Find where the given text appears and provide that cell's center as (x, y) coordinate. 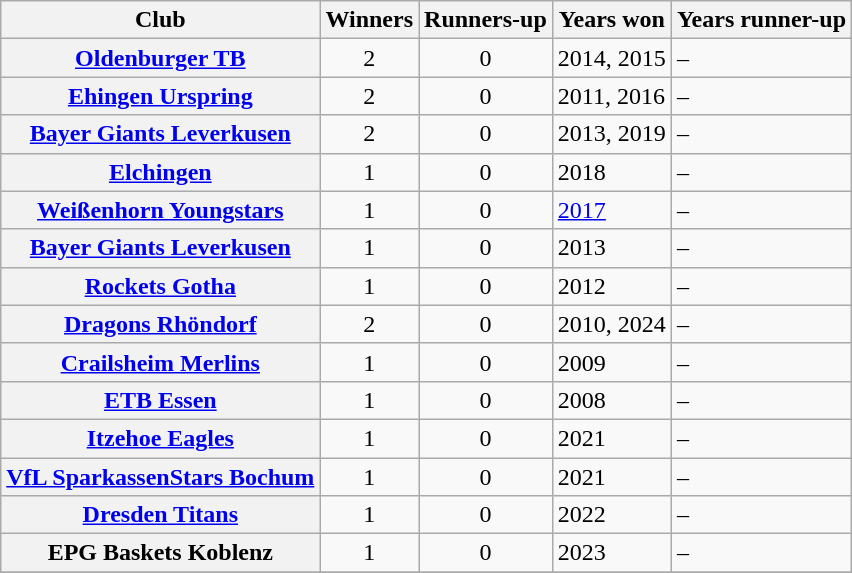
Club (160, 20)
Ehingen Urspring (160, 96)
2009 (612, 362)
Itzehoe Eagles (160, 438)
ETB Essen (160, 400)
2018 (612, 172)
Years won (612, 20)
Crailsheim Merlins (160, 362)
2011, 2016 (612, 96)
2013 (612, 248)
Rockets Gotha (160, 286)
Runners-up (486, 20)
EPG Baskets Koblenz (160, 553)
Dragons Rhöndorf (160, 324)
2014, 2015 (612, 58)
2010, 2024 (612, 324)
Oldenburger TB (160, 58)
2013, 2019 (612, 134)
2017 (612, 210)
Elchingen (160, 172)
2022 (612, 515)
Winners (370, 20)
Years runner-up (761, 20)
VfL SparkassenStars Bochum (160, 477)
2012 (612, 286)
Weißenhorn Youngstars (160, 210)
2008 (612, 400)
Dresden Titans (160, 515)
2023 (612, 553)
